Detect which cell encompasses the target text, then output its [X, Y] center coordinate. 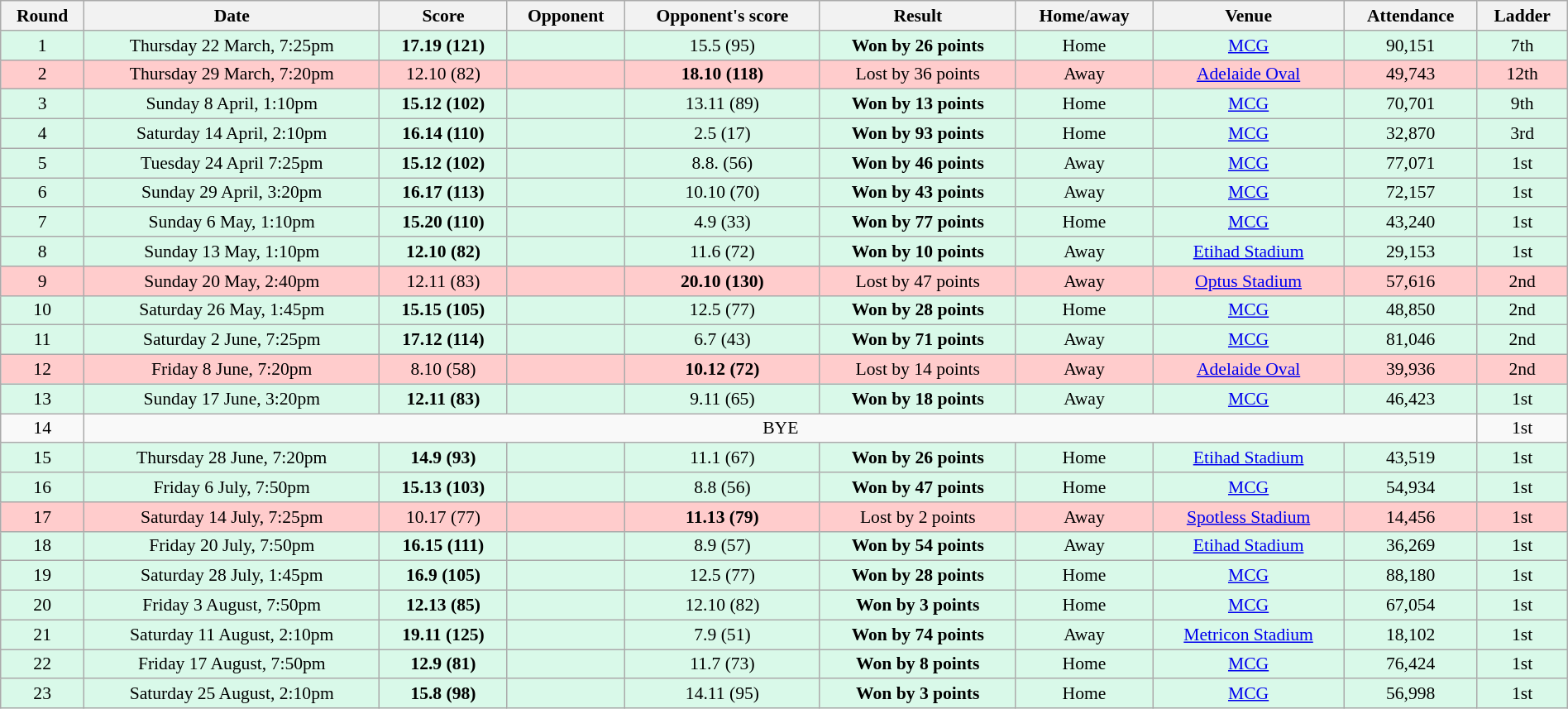
Lost by 14 points [918, 370]
Round [43, 16]
22 [43, 664]
1 [43, 46]
Saturday 11 August, 2:10pm [232, 635]
10.12 (72) [722, 370]
3rd [1522, 134]
9.11 (65) [722, 399]
Friday 6 July, 7:50pm [232, 487]
6.7 (43) [722, 340]
15.13 (103) [443, 487]
12.9 (81) [443, 664]
15.5 (95) [722, 46]
12th [1522, 74]
19 [43, 576]
56,998 [1411, 694]
16.15 (111) [443, 546]
43,519 [1411, 458]
29,153 [1411, 252]
Attendance [1411, 16]
Won by 43 points [918, 193]
Friday 3 August, 7:50pm [232, 606]
10.17 (77) [443, 517]
48,850 [1411, 310]
9th [1522, 104]
Opponent [566, 16]
Home/away [1084, 16]
Score [443, 16]
Lost by 47 points [918, 281]
21 [43, 635]
Thursday 28 June, 7:20pm [232, 458]
20 [43, 606]
36,269 [1411, 546]
17.19 (121) [443, 46]
5 [43, 163]
19.11 (125) [443, 635]
BYE [781, 429]
Won by 74 points [918, 635]
16.9 (105) [443, 576]
17.12 (114) [443, 340]
54,934 [1411, 487]
Sunday 13 May, 1:10pm [232, 252]
11.6 (72) [722, 252]
Won by 8 points [918, 664]
8.9 (57) [722, 546]
Won by 93 points [918, 134]
Sunday 8 April, 1:10pm [232, 104]
Saturday 2 June, 7:25pm [232, 340]
Thursday 22 March, 7:25pm [232, 46]
16.17 (113) [443, 193]
6 [43, 193]
Saturday 25 August, 2:10pm [232, 694]
Sunday 6 May, 1:10pm [232, 223]
20.10 (130) [722, 281]
13 [43, 399]
Won by 77 points [918, 223]
16.14 (110) [443, 134]
11 [43, 340]
18,102 [1411, 635]
Won by 71 points [918, 340]
15 [43, 458]
4 [43, 134]
15.15 (105) [443, 310]
4.9 (33) [722, 223]
72,157 [1411, 193]
Saturday 14 April, 2:10pm [232, 134]
Sunday 17 June, 3:20pm [232, 399]
Ladder [1522, 16]
70,701 [1411, 104]
39,936 [1411, 370]
Venue [1249, 16]
12.13 (85) [443, 606]
Saturday 26 May, 1:45pm [232, 310]
15.8 (98) [443, 694]
Spotless Stadium [1249, 517]
Thursday 29 March, 7:20pm [232, 74]
8 [43, 252]
88,180 [1411, 576]
11.7 (73) [722, 664]
10 [43, 310]
14,456 [1411, 517]
14.9 (93) [443, 458]
46,423 [1411, 399]
8.8. (56) [722, 163]
Sunday 20 May, 2:40pm [232, 281]
14 [43, 429]
32,870 [1411, 134]
18.10 (118) [722, 74]
Won by 18 points [918, 399]
Won by 54 points [918, 546]
Friday 20 July, 7:50pm [232, 546]
11.13 (79) [722, 517]
7.9 (51) [722, 635]
67,054 [1411, 606]
11.1 (67) [722, 458]
13.11 (89) [722, 104]
14.11 (95) [722, 694]
Tuesday 24 April 7:25pm [232, 163]
2 [43, 74]
49,743 [1411, 74]
Date [232, 16]
23 [43, 694]
Optus Stadium [1249, 281]
Result [918, 16]
10.10 (70) [722, 193]
17 [43, 517]
2.5 (17) [722, 134]
16 [43, 487]
Sunday 29 April, 3:20pm [232, 193]
Saturday 14 July, 7:25pm [232, 517]
9 [43, 281]
90,151 [1411, 46]
3 [43, 104]
77,071 [1411, 163]
15.20 (110) [443, 223]
12 [43, 370]
43,240 [1411, 223]
Won by 46 points [918, 163]
57,616 [1411, 281]
Opponent's score [722, 16]
Lost by 2 points [918, 517]
Won by 10 points [918, 252]
18 [43, 546]
7th [1522, 46]
Saturday 28 July, 1:45pm [232, 576]
Friday 17 August, 7:50pm [232, 664]
76,424 [1411, 664]
Won by 47 points [918, 487]
8.8 (56) [722, 487]
81,046 [1411, 340]
Metricon Stadium [1249, 635]
Friday 8 June, 7:20pm [232, 370]
8.10 (58) [443, 370]
7 [43, 223]
Lost by 36 points [918, 74]
Won by 13 points [918, 104]
